Extract the [x, y] coordinate from the center of the cell holding the provided text.  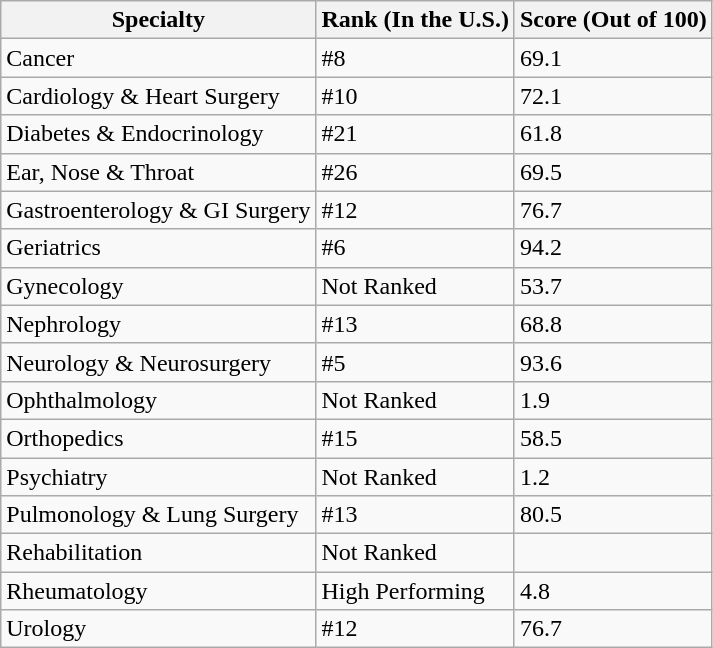
Ophthalmology [158, 400]
High Performing [415, 591]
#21 [415, 134]
#8 [415, 58]
Gynecology [158, 286]
58.5 [613, 438]
Urology [158, 629]
Geriatrics [158, 248]
#6 [415, 248]
Cardiology & Heart Surgery [158, 96]
53.7 [613, 286]
4.8 [613, 591]
1.9 [613, 400]
Orthopedics [158, 438]
72.1 [613, 96]
Rheumatology [158, 591]
#10 [415, 96]
80.5 [613, 515]
Score (Out of 100) [613, 20]
Rehabilitation [158, 553]
#26 [415, 172]
#5 [415, 362]
Diabetes & Endocrinology [158, 134]
Psychiatry [158, 477]
#15 [415, 438]
Neurology & Neurosurgery [158, 362]
94.2 [613, 248]
Gastroenterology & GI Surgery [158, 210]
61.8 [613, 134]
Pulmonology & Lung Surgery [158, 515]
Ear, Nose & Throat [158, 172]
Specialty [158, 20]
93.6 [613, 362]
69.5 [613, 172]
69.1 [613, 58]
Rank (In the U.S.) [415, 20]
68.8 [613, 324]
1.2 [613, 477]
Nephrology [158, 324]
Cancer [158, 58]
